Search for the cell housing the specified text and yield its (x, y) center coordinate. 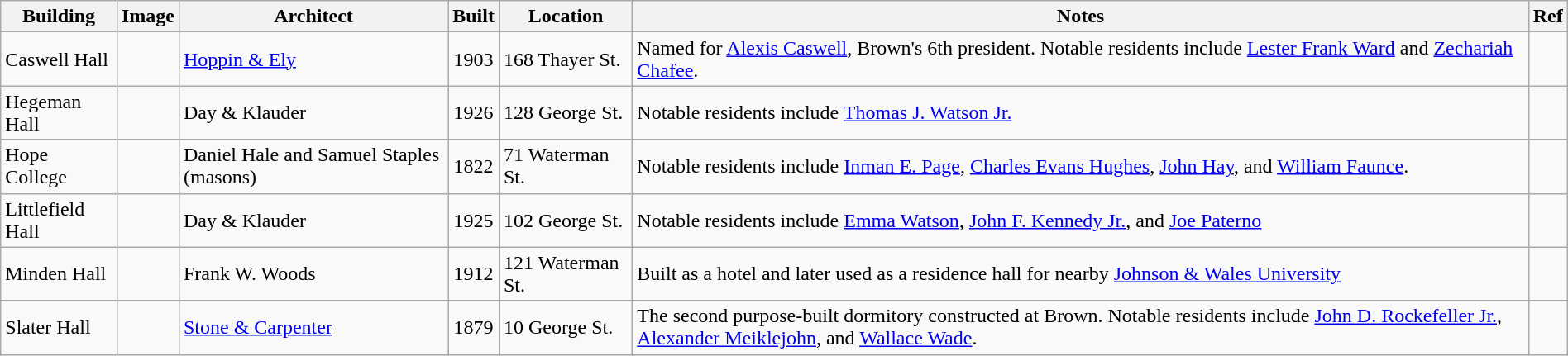
Built (474, 17)
Notable residents include Inman E. Page, Charles Evans Hughes, John Hay, and William Faunce. (1080, 167)
Daniel Hale and Samuel Staples (masons) (313, 167)
Frank W. Woods (313, 274)
1879 (474, 327)
10 George St. (566, 327)
1912 (474, 274)
Image (147, 17)
102 George St. (566, 220)
Named for Alexis Caswell, Brown's 6th president. Notable residents include Lester Frank Ward and Zechariah Chafee. (1080, 59)
Architect (313, 17)
Building (60, 17)
1822 (474, 167)
1925 (474, 220)
168 Thayer St. (566, 59)
71 Waterman St. (566, 167)
Ref (1548, 17)
1903 (474, 59)
Location (566, 17)
Littlefield Hall (60, 220)
Caswell Hall (60, 59)
Notable residents include Emma Watson, John F. Kennedy Jr., and Joe Paterno (1080, 220)
Notes (1080, 17)
Hoppin & Ely (313, 59)
Built as a hotel and later used as a residence hall for nearby Johnson & Wales University (1080, 274)
Slater Hall (60, 327)
Minden Hall (60, 274)
Stone & Carpenter (313, 327)
1926 (474, 112)
Hegeman Hall (60, 112)
The second purpose-built dormitory constructed at Brown. Notable residents include John D. Rockefeller Jr., Alexander Meiklejohn, and Wallace Wade. (1080, 327)
Hope College (60, 167)
121 Waterman St. (566, 274)
128 George St. (566, 112)
Notable residents include Thomas J. Watson Jr. (1080, 112)
